Capture the cell that displays the provided text and extract its (x, y) central coordinate. 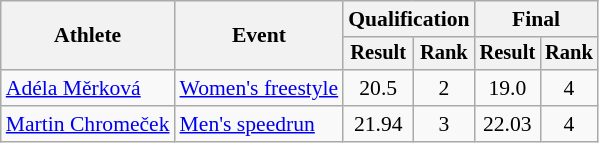
19.0 (508, 88)
2 (444, 88)
Martin Chromeček (88, 124)
Athlete (88, 36)
21.94 (378, 124)
Women's freestyle (260, 88)
Event (260, 36)
22.03 (508, 124)
Qualification (408, 19)
Final (536, 19)
Adéla Měrková (88, 88)
3 (444, 124)
20.5 (378, 88)
Men's speedrun (260, 124)
